Detect which cell encompasses the target text, then output its [x, y] center coordinate. 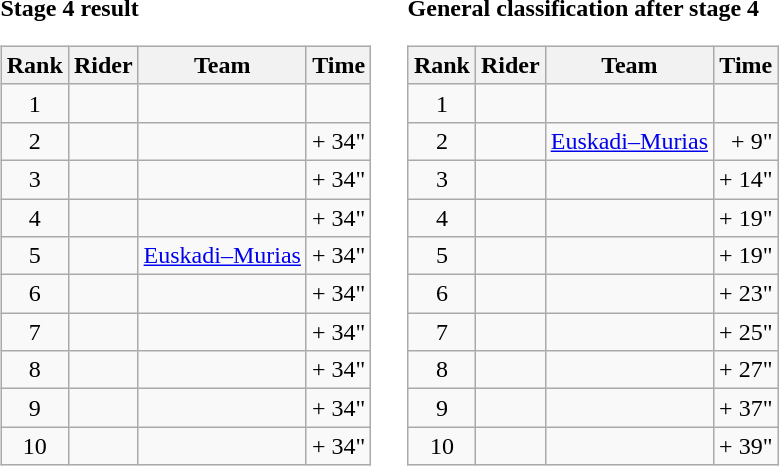
+ 27" [746, 370]
+ 25" [746, 332]
+ 37" [746, 408]
+ 23" [746, 294]
+ 9" [746, 141]
+ 14" [746, 179]
+ 39" [746, 446]
